For the text-containing cell, return its midpoint in [X, Y] coordinate format. 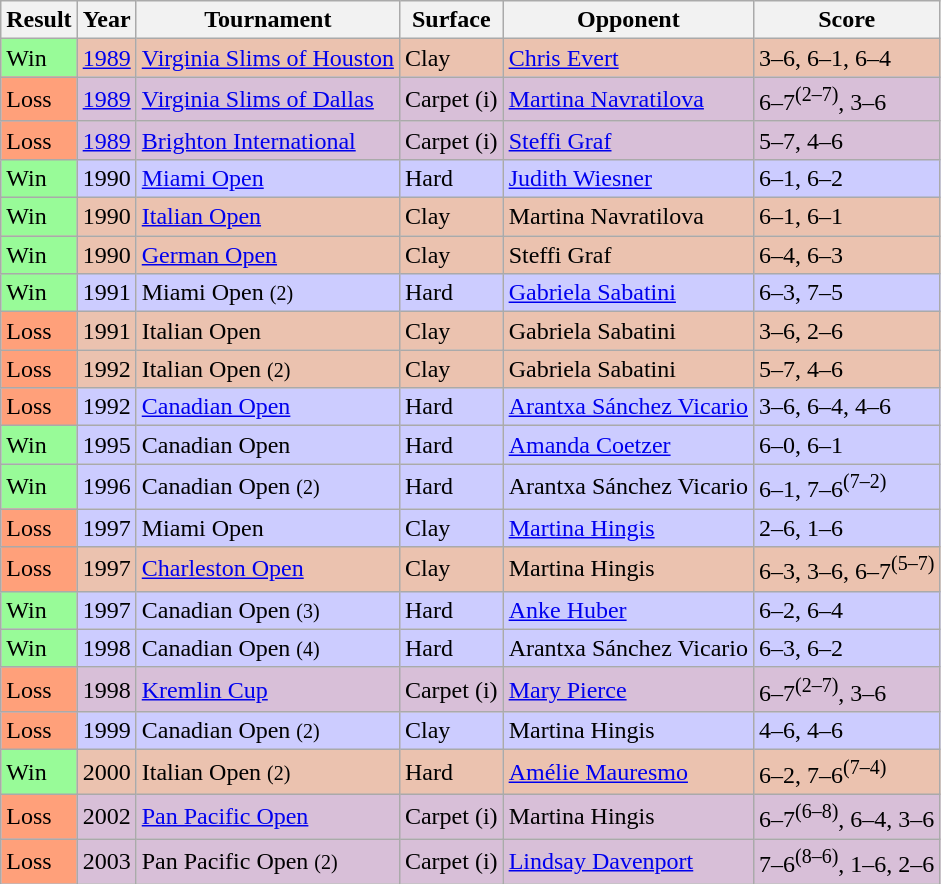
6–3, 7–5 [847, 293]
6–2, 6–4 [847, 610]
2002 [106, 816]
Brighton International [268, 140]
1995 [106, 445]
Anke Huber [628, 610]
6–0, 6–1 [847, 445]
Tournament [268, 20]
6–3, 3–6, 6–7(5–7) [847, 570]
Chris Evert [628, 58]
Charleston Open [268, 570]
6–4, 6–3 [847, 255]
6–7(6–8), 6–4, 3–6 [847, 816]
Judith Wiesner [628, 178]
3–6, 6–4, 4–6 [847, 407]
Amélie Mauresmo [628, 772]
2000 [106, 772]
1999 [106, 731]
Surface [451, 20]
Amanda Coetzer [628, 445]
Canadian Open (4) [268, 648]
German Open [268, 255]
Pan Pacific Open (2) [268, 862]
4–6, 4–6 [847, 731]
Opponent [628, 20]
1996 [106, 486]
Virginia Slims of Houston [268, 58]
3–6, 6–1, 6–4 [847, 58]
6–3, 6–2 [847, 648]
2–6, 1–6 [847, 528]
Lindsay Davenport [628, 862]
7–6(8–6), 1–6, 2–6 [847, 862]
Year [106, 20]
2003 [106, 862]
Score [847, 20]
3–6, 2–6 [847, 331]
Result [39, 20]
6–1, 7–6(7–2) [847, 486]
6–2, 7–6(7–4) [847, 772]
6–1, 6–1 [847, 217]
Mary Pierce [628, 690]
6–1, 6–2 [847, 178]
Canadian Open (3) [268, 610]
Miami Open (2) [268, 293]
Pan Pacific Open [268, 816]
Virginia Slims of Dallas [268, 100]
Kremlin Cup [268, 690]
